Search for the cell housing the specified text and yield its [X, Y] center coordinate. 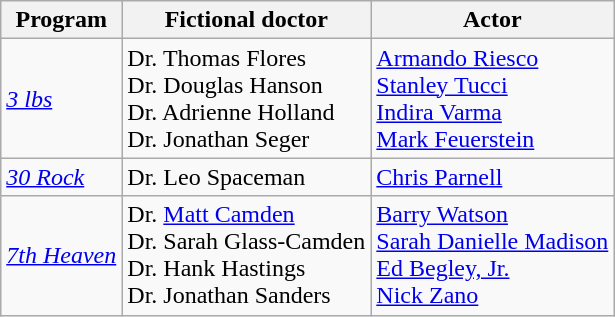
Chris Parnell [492, 177]
3 lbs [62, 98]
Dr. Matt CamdenDr. Sarah Glass-CamdenDr. Hank HastingsDr. Jonathan Sanders [246, 256]
Fictional doctor [246, 20]
Dr. Thomas FloresDr. Douglas HansonDr. Adrienne HollandDr. Jonathan Seger [246, 98]
Program [62, 20]
Dr. Leo Spaceman [246, 177]
7th Heaven [62, 256]
Actor [492, 20]
Armando RiescoStanley TucciIndira VarmaMark Feuerstein [492, 98]
Barry WatsonSarah Danielle MadisonEd Begley, Jr.Nick Zano [492, 256]
30 Rock [62, 177]
